Scan for the cell matching the given text and deliver its [X, Y] coordinate at center. 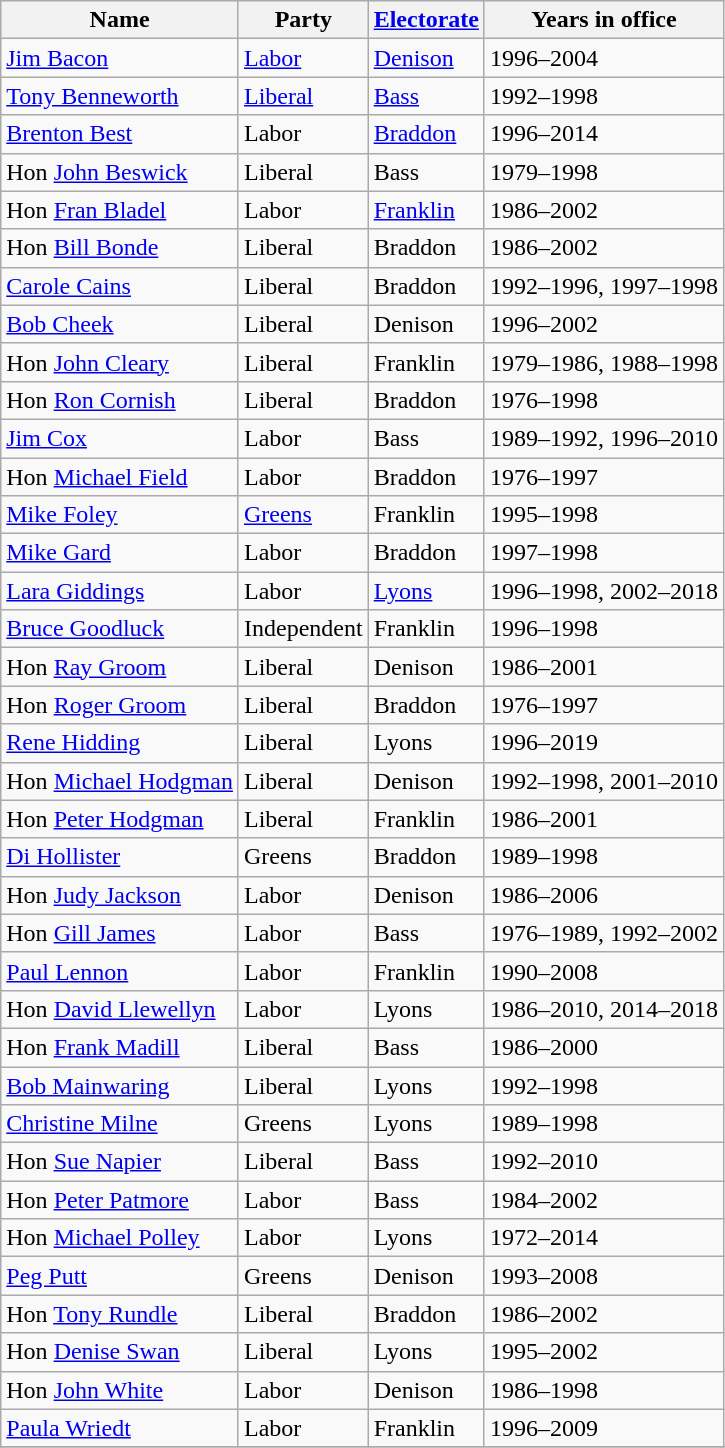
Hon Roger Groom [120, 705]
Hon Michael Hodgman [120, 781]
1996–2014 [604, 134]
Hon Peter Patmore [120, 1200]
Mike Gard [120, 553]
Bruce Goodluck [120, 629]
Hon Gill James [120, 933]
1992–2010 [604, 1162]
1976–1998 [604, 400]
Hon John Cleary [120, 362]
Electorate [426, 20]
Name [120, 20]
Rene Hidding [120, 743]
1976–1989, 1992–2002 [604, 933]
Mike Foley [120, 515]
1992–1998, 2001–2010 [604, 781]
Hon Fran Bladel [120, 210]
1986–2006 [604, 895]
Bob Mainwaring [120, 1085]
Hon Ron Cornish [120, 400]
Independent [303, 629]
Lara Giddings [120, 591]
Hon Bill Bonde [120, 248]
Hon John Beswick [120, 172]
Brenton Best [120, 134]
Hon Frank Madill [120, 1047]
Hon Judy Jackson [120, 895]
1986–1998 [604, 1390]
1996–1998 [604, 629]
Hon Ray Groom [120, 667]
1995–2002 [604, 1352]
Hon John White [120, 1390]
1996–1998, 2002–2018 [604, 591]
1993–2008 [604, 1276]
1986–2000 [604, 1047]
Peg Putt [120, 1276]
1995–1998 [604, 515]
Years in office [604, 20]
Hon Denise Swan [120, 1352]
Bob Cheek [120, 324]
Carole Cains [120, 286]
Hon Tony Rundle [120, 1314]
Hon Peter Hodgman [120, 819]
1997–1998 [604, 553]
1979–1986, 1988–1998 [604, 362]
Paul Lennon [120, 971]
Jim Bacon [120, 58]
1996–2002 [604, 324]
1984–2002 [604, 1200]
Hon Sue Napier [120, 1162]
1996–2009 [604, 1428]
Jim Cox [120, 438]
1992–1996, 1997–1998 [604, 286]
Di Hollister [120, 857]
1996–2019 [604, 743]
Hon Michael Field [120, 477]
Paula Wriedt [120, 1428]
1979–1998 [604, 172]
1986–2010, 2014–2018 [604, 1009]
Christine Milne [120, 1124]
1972–2014 [604, 1238]
1996–2004 [604, 58]
1989–1992, 1996–2010 [604, 438]
1990–2008 [604, 971]
Hon David Llewellyn [120, 1009]
Tony Benneworth [120, 96]
Hon Michael Polley [120, 1238]
Party [303, 20]
